Search for the cell housing the specified text and yield its [x, y] center coordinate. 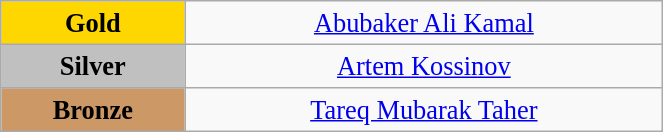
Tareq Mubarak Taher [424, 109]
Abubaker Ali Kamal [424, 22]
Silver [93, 66]
Bronze [93, 109]
Artem Kossinov [424, 66]
Gold [93, 22]
